Detect which cell encompasses the target text, then output its (x, y) center coordinate. 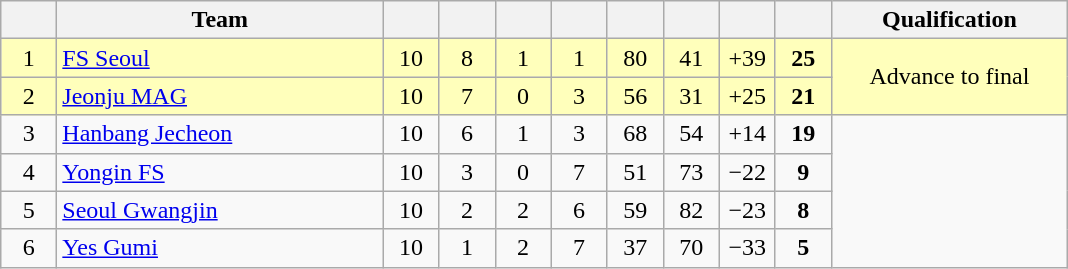
−22 (747, 172)
21 (803, 96)
Jeonju MAG (220, 96)
54 (691, 134)
Yongin FS (220, 172)
37 (635, 248)
FS Seoul (220, 58)
56 (635, 96)
25 (803, 58)
−33 (747, 248)
51 (635, 172)
Hanbang Jecheon (220, 134)
59 (635, 210)
Qualification (949, 20)
+39 (747, 58)
19 (803, 134)
+25 (747, 96)
−23 (747, 210)
Team (220, 20)
Seoul Gwangjin (220, 210)
41 (691, 58)
31 (691, 96)
4 (29, 172)
9 (803, 172)
70 (691, 248)
Yes Gumi (220, 248)
+14 (747, 134)
73 (691, 172)
Advance to final (949, 77)
82 (691, 210)
68 (635, 134)
80 (635, 58)
